Locate the cell with the specified text and output its (X, Y) center coordinate. 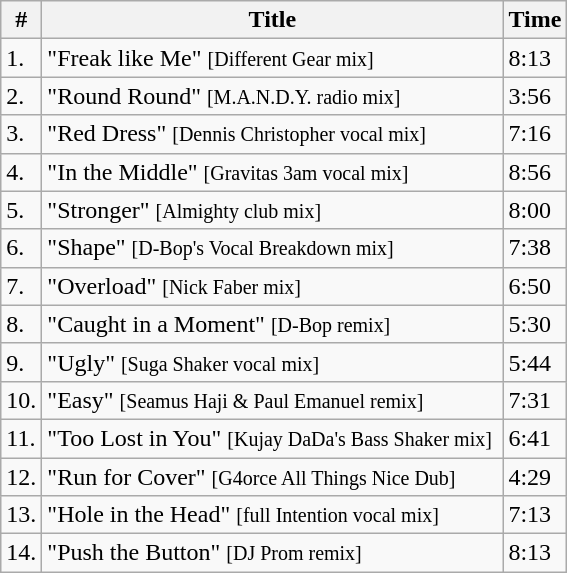
"Hole in the Head" [full Intention vocal mix] (272, 515)
1. (22, 58)
13. (22, 515)
6. (22, 248)
14. (22, 553)
4. (22, 172)
5:30 (535, 324)
8:56 (535, 172)
# (22, 20)
"Freak like Me" [Different Gear mix] (272, 58)
7:31 (535, 400)
"Round Round" [M.A.N.D.Y. radio mix] (272, 96)
5:44 (535, 362)
"Too Lost in You" [Kujay DaDa's Bass Shaker mix] (272, 438)
"In the Middle" [Gravitas 3am vocal mix] (272, 172)
"Ugly" [Suga Shaker vocal mix] (272, 362)
"Overload" [Nick Faber mix] (272, 286)
"Run for Cover" [G4orce All Things Nice Dub] (272, 477)
2. (22, 96)
11. (22, 438)
"Shape" [D-Bop's Vocal Breakdown mix] (272, 248)
6:50 (535, 286)
8:00 (535, 210)
8. (22, 324)
"Easy" [Seamus Haji & Paul Emanuel remix] (272, 400)
5. (22, 210)
7:16 (535, 134)
"Push the Button" [DJ Prom remix] (272, 553)
10. (22, 400)
6:41 (535, 438)
7:38 (535, 248)
3:56 (535, 96)
Time (535, 20)
12. (22, 477)
"Red Dress" [Dennis Christopher vocal mix] (272, 134)
"Stronger" [Almighty club mix] (272, 210)
3. (22, 134)
9. (22, 362)
4:29 (535, 477)
7. (22, 286)
"Caught in a Moment" [D-Bop remix] (272, 324)
Title (272, 20)
7:13 (535, 515)
